Extract the [X, Y] coordinate from the center of the cell holding the provided text.  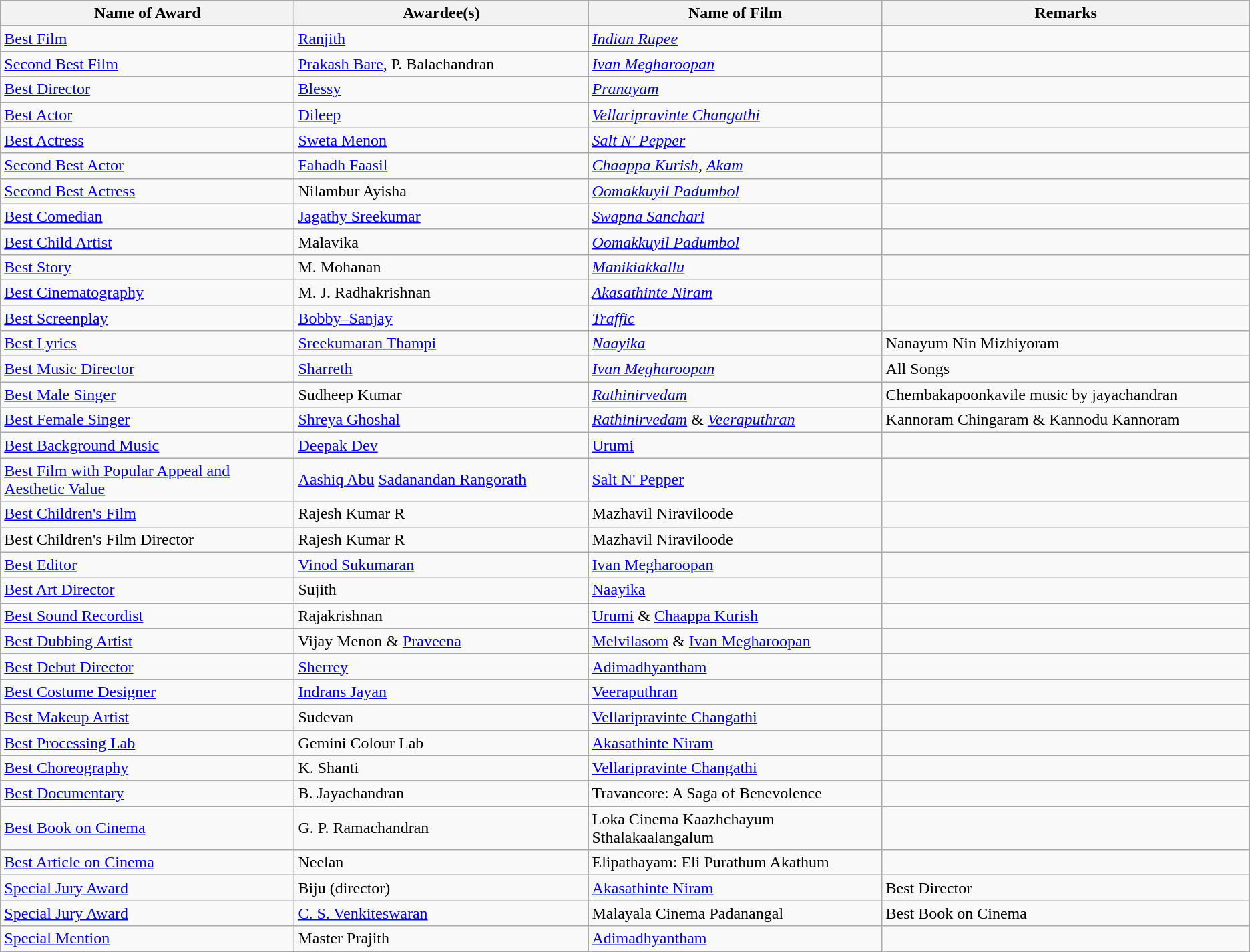
Special Mention [148, 939]
Best Female Singer [148, 420]
Melvilasom & Ivan Megharoopan [735, 641]
B. Jayachandran [441, 794]
Best Film [148, 39]
Aashiq Abu Sadanandan Rangorath [441, 479]
Manikiakkallu [735, 267]
Swapna Sanchari [735, 216]
Second Best Actor [148, 166]
Best Male Singer [148, 395]
Deepak Dev [441, 445]
Nilambur Ayisha [441, 191]
Name of Award [148, 13]
Loka Cinema Kaazhchayum Sthalakaalangalum [735, 828]
G. P. Ramachandran [441, 828]
Sudevan [441, 717]
Sreekumaran Thampi [441, 344]
Kannoram Chingaram & Kannodu Kannoram [1066, 420]
Sharreth [441, 369]
Best Film with Popular Appeal and Aesthetic Value [148, 479]
Blessy [441, 89]
Name of Film [735, 13]
Best Screenplay [148, 318]
All Songs [1066, 369]
Second Best Film [148, 64]
C. S. Venkiteswaran [441, 913]
Sudheep Kumar [441, 395]
Awardee(s) [441, 13]
Traffic [735, 318]
Best Child Artist [148, 242]
Best Lyrics [148, 344]
Best Cinematography [148, 292]
Best Children's Film Director [148, 539]
Prakash Bare, P. Balachandran [441, 64]
Best Makeup Artist [148, 717]
Dileep [441, 115]
Best Choreography [148, 768]
Best Documentary [148, 794]
Chembakapoonkavile music by jayachandran [1066, 395]
Pranayam [735, 89]
Veeraputhran [735, 692]
Sujith [441, 590]
Urumi & Chaappa Kurish [735, 616]
Best Editor [148, 565]
Best Background Music [148, 445]
Best Costume Designer [148, 692]
Best Music Director [148, 369]
Sherrey [441, 666]
Vijay Menon & Praveena [441, 641]
M. J. Radhakrishnan [441, 292]
Bobby–Sanjay [441, 318]
Best Art Director [148, 590]
Urumi [735, 445]
Vinod Sukumaran [441, 565]
Chaappa Kurish, Akam [735, 166]
Jagathy Sreekumar [441, 216]
Fahadh Faasil [441, 166]
Master Prajith [441, 939]
Rajakrishnan [441, 616]
Shreya Ghoshal [441, 420]
Best Dubbing Artist [148, 641]
Malayala Cinema Padanangal [735, 913]
Malavika [441, 242]
Elipathayam: Eli Purathum Akathum [735, 863]
Gemini Colour Lab [441, 743]
Neelan [441, 863]
Best Processing Lab [148, 743]
Biju (director) [441, 888]
Best Comedian [148, 216]
Best Actress [148, 140]
M. Mohanan [441, 267]
Nanayum Nin Mizhiyoram [1066, 344]
Rathinirvedam & Veeraputhran [735, 420]
K. Shanti [441, 768]
Rathinirvedam [735, 395]
Best Story [148, 267]
Indian Rupee [735, 39]
Best Children's Film [148, 514]
Best Debut Director [148, 666]
Sweta Menon [441, 140]
Ranjith [441, 39]
Indrans Jayan [441, 692]
Second Best Actress [148, 191]
Travancore: A Saga of Benevolence [735, 794]
Best Sound Recordist [148, 616]
Best Article on Cinema [148, 863]
Best Actor [148, 115]
Remarks [1066, 13]
